Extract the (x, y) coordinate from the center of the cell holding the provided text.  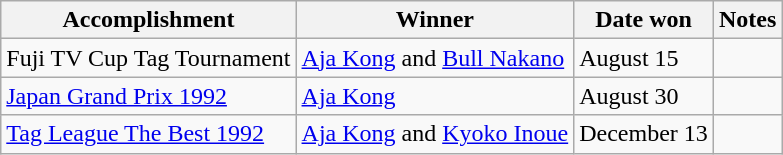
December 13 (644, 134)
Aja Kong and Kyoko Inoue (435, 134)
Winner (435, 20)
Fuji TV Cup Tag Tournament (148, 58)
August 30 (644, 96)
Tag League The Best 1992 (148, 134)
August 15 (644, 58)
Japan Grand Prix 1992 (148, 96)
Accomplishment (148, 20)
Aja Kong (435, 96)
Date won (644, 20)
Notes (747, 20)
Aja Kong and Bull Nakano (435, 58)
